For the text-containing cell, return its midpoint in [X, Y] coordinate format. 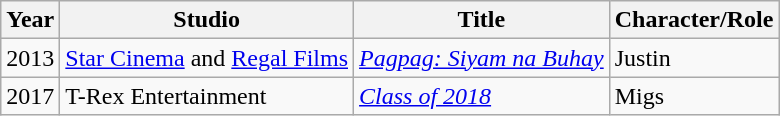
Studio [207, 20]
T-Rex Entertainment [207, 96]
Class of 2018 [482, 96]
Migs [694, 96]
Character/Role [694, 20]
2017 [30, 96]
Justin [694, 58]
2013 [30, 58]
Star Cinema and Regal Films [207, 58]
Title [482, 20]
Pagpag: Siyam na Buhay [482, 58]
Year [30, 20]
